Return [X, Y] of the center of cell containing provided text 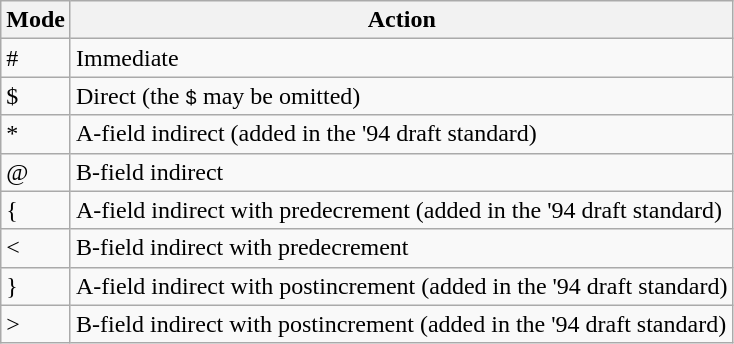
A-field indirect with predecrement (added in the '94 draft standard) [402, 210]
> [36, 324]
B-field indirect with postincrement (added in the '94 draft standard) [402, 324]
} [36, 286]
* [36, 134]
# [36, 58]
@ [36, 172]
Mode [36, 20]
B-field indirect [402, 172]
A-field indirect with postincrement (added in the '94 draft standard) [402, 286]
A-field indirect (added in the '94 draft standard) [402, 134]
< [36, 248]
{ [36, 210]
$ [36, 96]
Action [402, 20]
B-field indirect with predecrement [402, 248]
Direct (the $ may be omitted) [402, 96]
Immediate [402, 58]
